Return (x, y) of the center of cell containing provided text 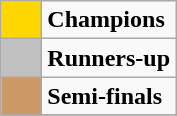
Champions (109, 20)
Semi-finals (109, 96)
Runners-up (109, 58)
